Return the [X, Y] coordinate for the center point of the cell that contains the specified text.  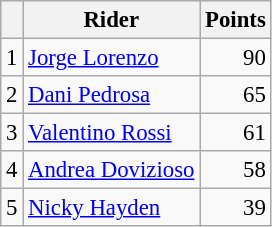
Andrea Dovizioso [112, 170]
4 [12, 170]
3 [12, 133]
Valentino Rossi [112, 133]
61 [236, 133]
Rider [112, 20]
2 [12, 95]
5 [12, 208]
39 [236, 208]
65 [236, 95]
Nicky Hayden [112, 208]
90 [236, 58]
Jorge Lorenzo [112, 58]
Points [236, 20]
Dani Pedrosa [112, 95]
1 [12, 58]
58 [236, 170]
